Provide the [X, Y] coordinate of the cell's center where the given text is located.  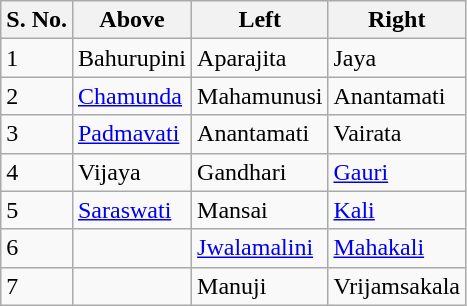
Vijaya [132, 172]
6 [37, 248]
3 [37, 134]
Manuji [260, 286]
Vrijamsakala [397, 286]
Gandhari [260, 172]
Right [397, 20]
Jaya [397, 58]
Bahurupini [132, 58]
1 [37, 58]
Gauri [397, 172]
Left [260, 20]
Aparajita [260, 58]
Mahamunusi [260, 96]
Mahakali [397, 248]
4 [37, 172]
Padmavati [132, 134]
S. No. [37, 20]
Saraswati [132, 210]
Chamunda [132, 96]
2 [37, 96]
7 [37, 286]
Mansai [260, 210]
Vairata [397, 134]
Above [132, 20]
Jwalamalini [260, 248]
Kali [397, 210]
5 [37, 210]
